For the text-containing cell, return its midpoint in [x, y] coordinate format. 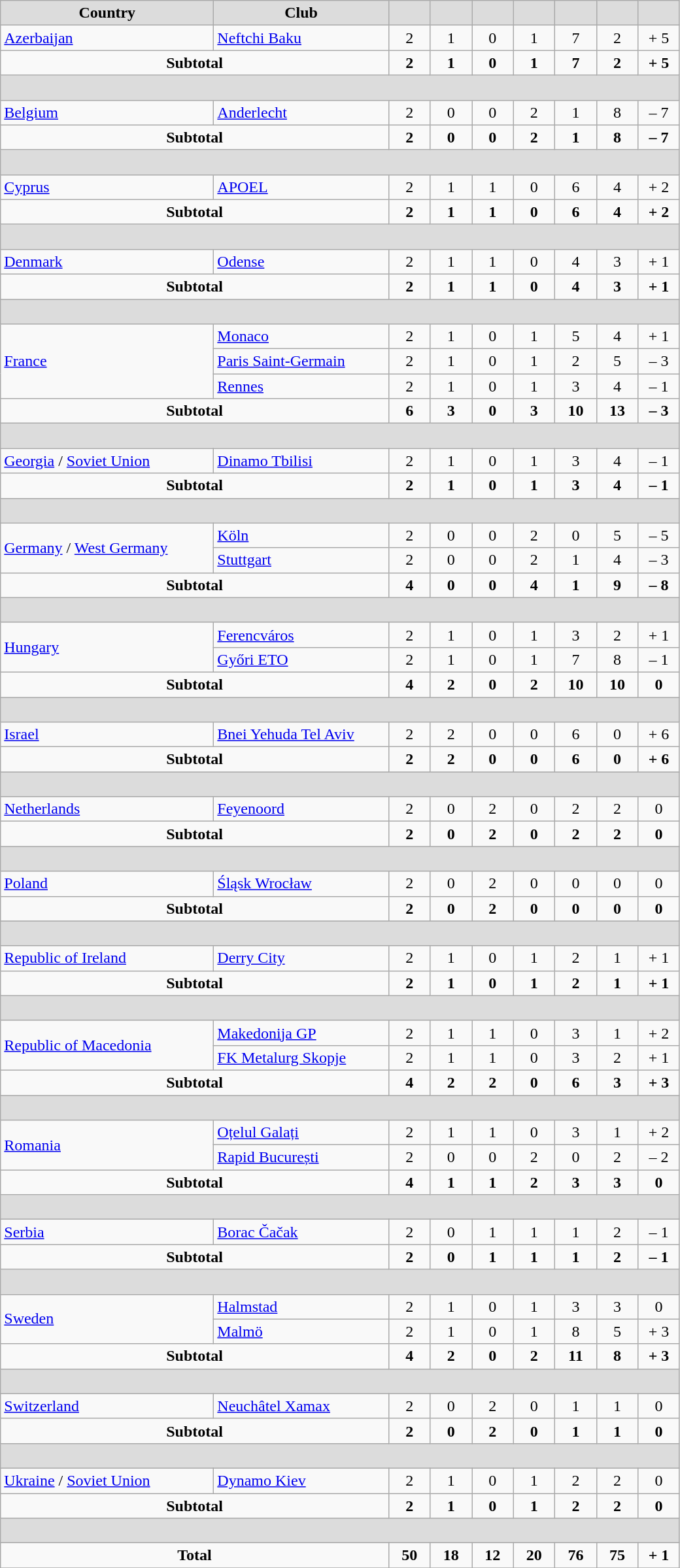
Rennes [301, 386]
Ukraine / Soviet Union [107, 1480]
Bnei Yehuda Tel Aviv [301, 735]
Germany / West Germany [107, 548]
Makedonija GP [301, 1033]
FK Metalurg Skopje [301, 1058]
Sweden [107, 1319]
Poland [107, 884]
Dinamo Tbilisi [301, 461]
Hungary [107, 647]
Feyenoord [301, 809]
Oțelul Galați [301, 1133]
Stuttgart [301, 560]
Paris Saint-Germain [301, 361]
Country [107, 13]
– 8 [659, 585]
12 [493, 1556]
Derry City [301, 958]
Georgia / Soviet Union [107, 461]
Neuchâtel Xamax [301, 1406]
Netherlands [107, 809]
9 [617, 585]
Azerbaijan [107, 38]
Śląsk Wrocław [301, 884]
Odense [301, 261]
Romania [107, 1145]
Switzerland [107, 1406]
Ferencváros [301, 635]
Anderlecht [301, 112]
France [107, 361]
Total [195, 1556]
76 [576, 1556]
Halmstad [301, 1307]
Rapid București [301, 1158]
75 [617, 1556]
Serbia [107, 1232]
13 [617, 411]
Neftchi Baku [301, 38]
Israel [107, 735]
Cyprus [107, 187]
Borac Čačak [301, 1232]
– 2 [659, 1158]
Dynamo Kiev [301, 1480]
18 [451, 1556]
Republic of Ireland [107, 958]
Köln [301, 535]
20 [534, 1556]
Republic of Macedonia [107, 1045]
50 [409, 1556]
11 [576, 1356]
Malmö [301, 1331]
Denmark [107, 261]
Győri ETO [301, 659]
Monaco [301, 337]
– 5 [659, 535]
APOEL [301, 187]
Club [301, 13]
Belgium [107, 112]
